Find where the given text appears and provide that cell's center as [X, Y] coordinate. 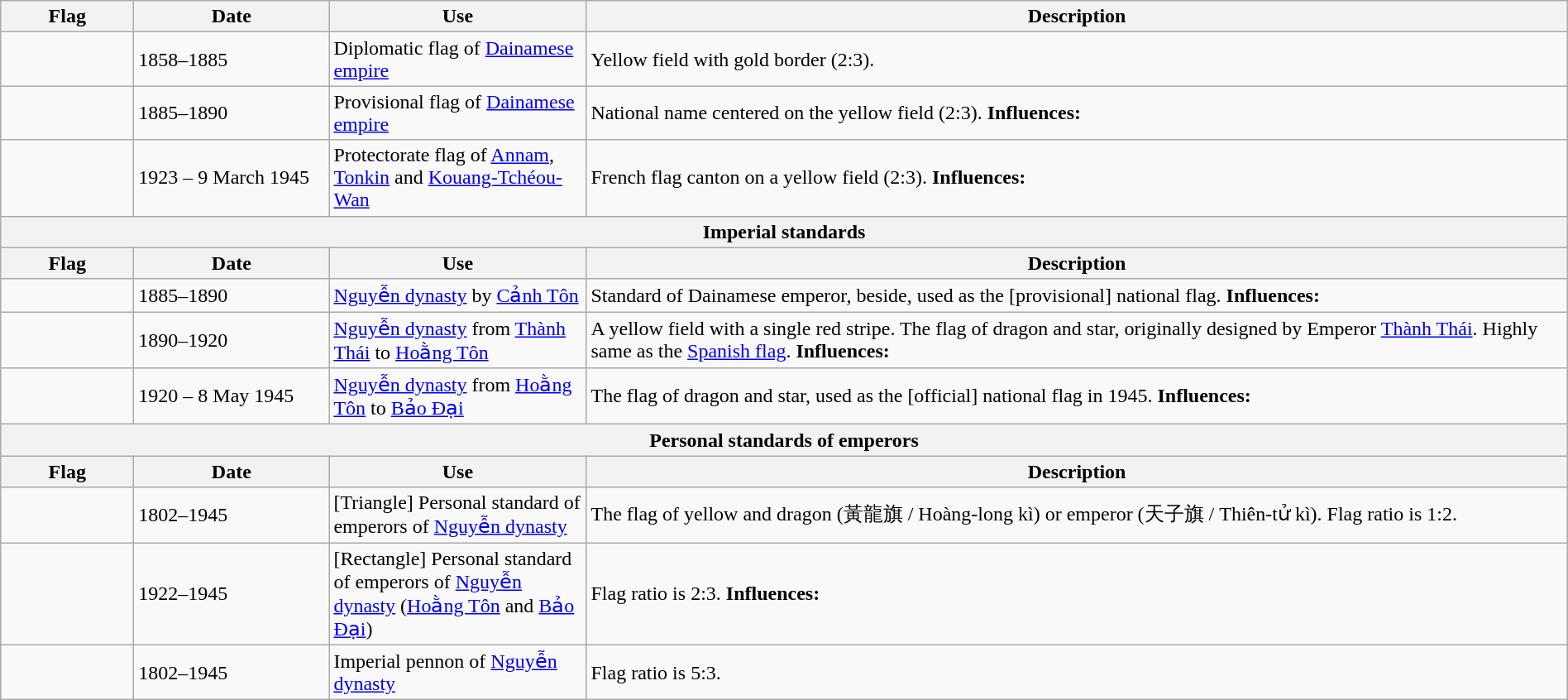
The flag of yellow and dragon (黃龍旗 / Hoàng-long kì) or emperor (天子旗 / Thiên-tử kì). Flag ratio is 1:2. [1077, 515]
National name centered on the yellow field (2:3). Influences: [1077, 113]
Flag ratio is 5:3. [1077, 672]
[Rectangle] Personal standard of emperors of Nguyễn dynasty (Hoằng Tôn and Bảo Đại) [458, 594]
The flag of dragon and star, used as the [official] national flag in 1945. Influences: [1077, 396]
Yellow field with gold border (2:3). [1077, 60]
Imperial pennon of Nguyễn dynasty [458, 672]
Imperial standards [784, 232]
1922–1945 [232, 594]
1920 – 8 May 1945 [232, 396]
[Triangle] Personal standard of emperors of Nguyễn dynasty [458, 515]
1890–1920 [232, 340]
1858–1885 [232, 60]
Diplomatic flag of Dainamese empire [458, 60]
Protectorate flag of Annam, Tonkin and Kouang-Tchéou-Wan [458, 178]
Personal standards of emperors [784, 440]
Standard of Dainamese emperor, beside, used as the [provisional] national flag. Influences: [1077, 295]
1923 – 9 March 1945 [232, 178]
Nguyễn dynasty by Cảnh Tôn [458, 295]
French flag canton on a yellow field (2:3). Influences: [1077, 178]
Flag ratio is 2:3. Influences: [1077, 594]
Nguyễn dynasty from Hoằng Tôn to Bảo Đại [458, 396]
Provisional flag of Dainamese empire [458, 113]
Nguyễn dynasty from Thành Thái to Hoằng Tôn [458, 340]
